Provide the (X, Y) coordinate of the cell's center where the given text is located.  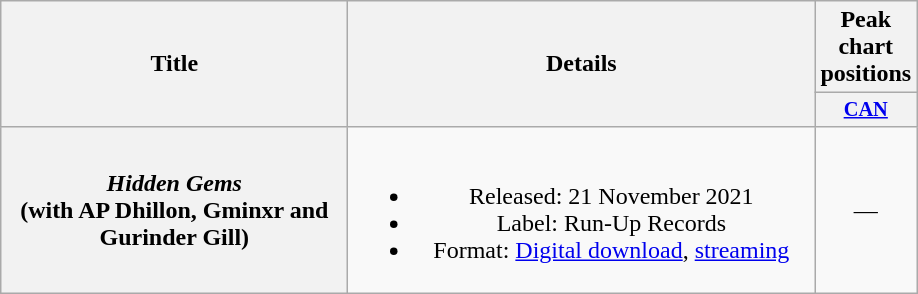
Peak chart positions (866, 47)
Hidden Gems(with AP Dhillon, Gminxr and Gurinder Gill) (174, 210)
CAN (866, 110)
Released: 21 November 2021Label: Run-Up RecordsFormat: Digital download, streaming (582, 210)
— (866, 210)
Details (582, 64)
Title (174, 64)
